Capture the cell that displays the provided text and extract its [x, y] central coordinate. 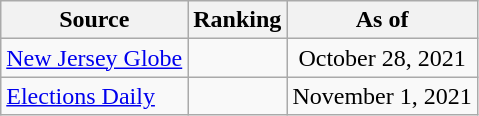
Ranking [238, 20]
October 28, 2021 [382, 58]
Source [94, 20]
November 1, 2021 [382, 96]
New Jersey Globe [94, 58]
Elections Daily [94, 96]
As of [382, 20]
